Return [x, y] of the center of cell containing provided text 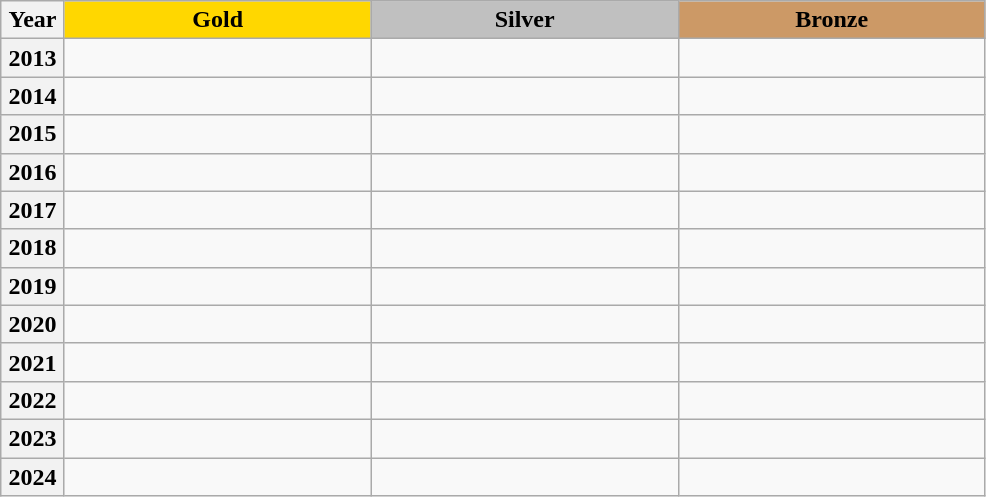
2024 [32, 477]
2018 [32, 248]
2015 [32, 134]
Gold [218, 20]
2014 [32, 96]
2019 [32, 286]
Silver [524, 20]
2022 [32, 400]
2013 [32, 58]
Year [32, 20]
2017 [32, 210]
2021 [32, 362]
2020 [32, 324]
2016 [32, 172]
Bronze [832, 20]
2023 [32, 438]
